Search for the cell housing the specified text and yield its (x, y) center coordinate. 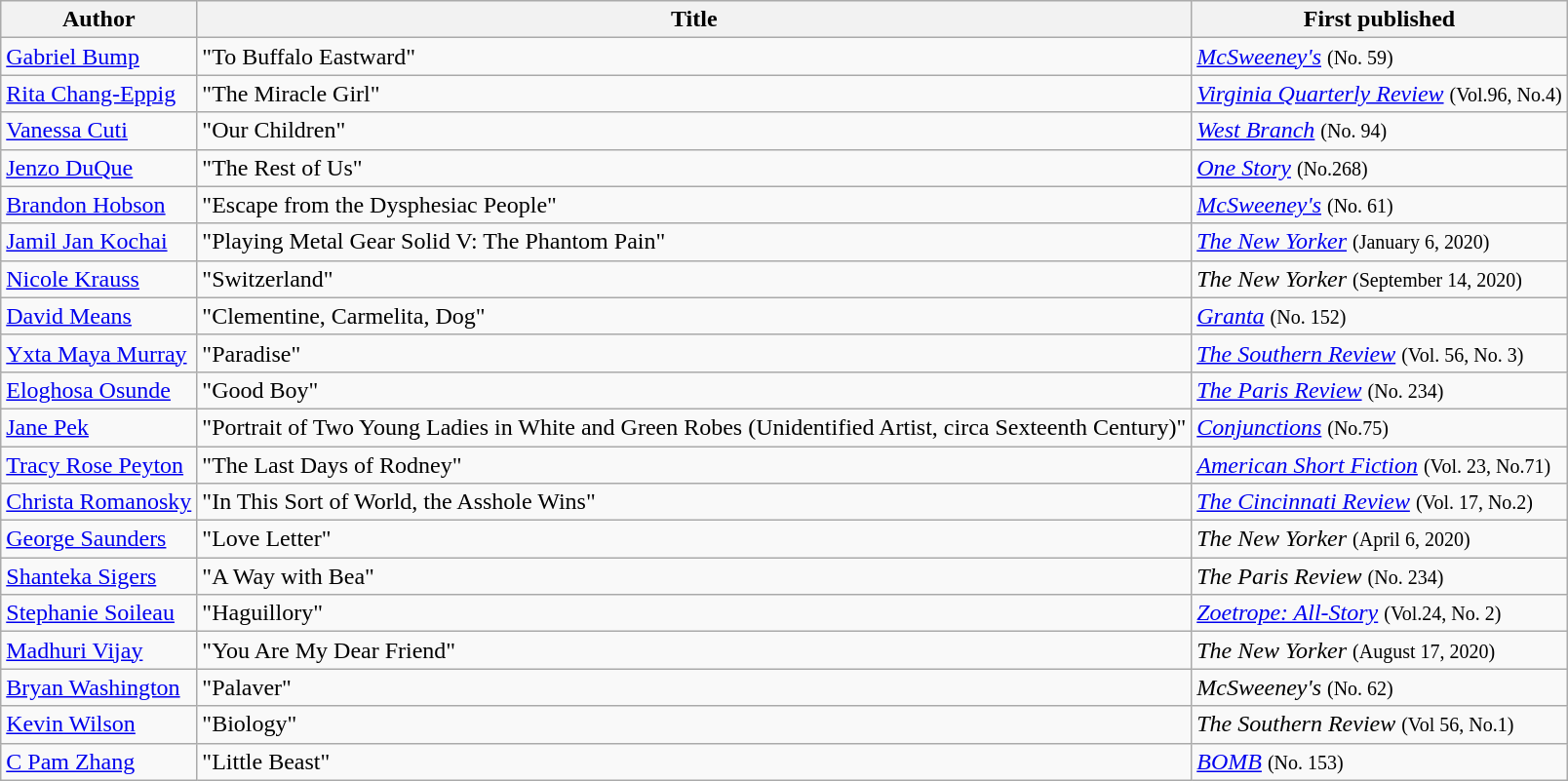
"A Way with Bea" (694, 576)
"The Rest of Us" (694, 168)
One Story (No.268) (1380, 168)
"You Are My Dear Friend" (694, 650)
Jane Pek (99, 427)
Rita Chang-Eppig (99, 94)
First published (1380, 20)
McSweeney's (No. 59) (1380, 57)
Author (99, 20)
"Little Beast" (694, 761)
"Switzerland" (694, 279)
West Branch (No. 94) (1380, 131)
"The Miracle Girl" (694, 94)
"Playing Metal Gear Solid V: The Phantom Pain" (694, 242)
Kevin Wilson (99, 724)
The Cincinnati Review (Vol. 17, No.2) (1380, 502)
Granta (No. 152) (1380, 316)
The New Yorker (January 6, 2020) (1380, 242)
"To Buffalo Eastward" (694, 57)
"Our Children" (694, 131)
Vanessa Cuti (99, 131)
The Southern Review (Vol 56, No.1) (1380, 724)
C Pam Zhang (99, 761)
"Love Letter" (694, 539)
"In This Sort of World, the Asshole Wins" (694, 502)
Nicole Krauss (99, 279)
McSweeney's (No. 61) (1380, 205)
"Haguillory" (694, 613)
Eloghosa Osunde (99, 390)
Christa Romanosky (99, 502)
"Paradise" (694, 353)
Bryan Washington (99, 687)
BOMB (No. 153) (1380, 761)
"Biology" (694, 724)
The New Yorker (August 17, 2020) (1380, 650)
"Palaver" (694, 687)
Zoetrope: All-Story (Vol.24, No. 2) (1380, 613)
The Southern Review (Vol. 56, No. 3) (1380, 353)
The New Yorker (September 14, 2020) (1380, 279)
The New Yorker (April 6, 2020) (1380, 539)
Jenzo DuQue (99, 168)
"Escape from the Dysphesiac People" (694, 205)
Stephanie Soileau (99, 613)
David Means (99, 316)
Gabriel Bump (99, 57)
Madhuri Vijay (99, 650)
Title (694, 20)
McSweeney's (No. 62) (1380, 687)
Yxta Maya Murray (99, 353)
Brandon Hobson (99, 205)
American Short Fiction (Vol. 23, No.71) (1380, 465)
"Clementine, Carmelita, Dog" (694, 316)
Virginia Quarterly Review (Vol.96, No.4) (1380, 94)
Shanteka Sigers (99, 576)
Tracy Rose Peyton (99, 465)
Conjunctions (No.75) (1380, 427)
George Saunders (99, 539)
"The Last Days of Rodney" (694, 465)
"Portrait of Two Young Ladies in White and Green Robes (Unidentified Artist, circa Sexteenth Century)" (694, 427)
Jamil Jan Kochai (99, 242)
"Good Boy" (694, 390)
